Locate the cell with the specified text and output its [x, y] center coordinate. 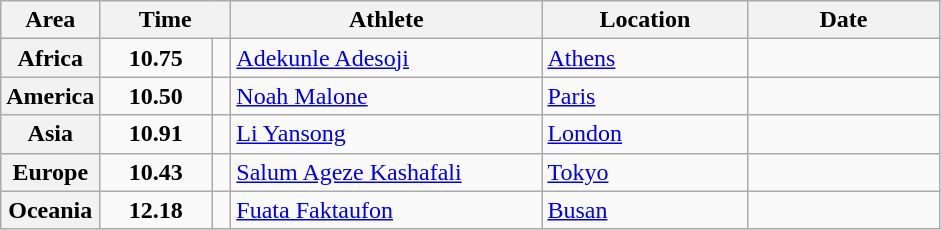
Europe [50, 172]
Date [844, 20]
Location [645, 20]
10.50 [156, 96]
Time [166, 20]
Fuata Faktaufon [386, 210]
Busan [645, 210]
Paris [645, 96]
10.43 [156, 172]
America [50, 96]
Area [50, 20]
10.91 [156, 134]
Oceania [50, 210]
Salum Ageze Kashafali [386, 172]
10.75 [156, 58]
Asia [50, 134]
London [645, 134]
Africa [50, 58]
12.18 [156, 210]
Athlete [386, 20]
Athens [645, 58]
Noah Malone [386, 96]
Tokyo [645, 172]
Li Yansong [386, 134]
Adekunle Adesoji [386, 58]
